Search for the cell housing the specified text and yield its (x, y) center coordinate. 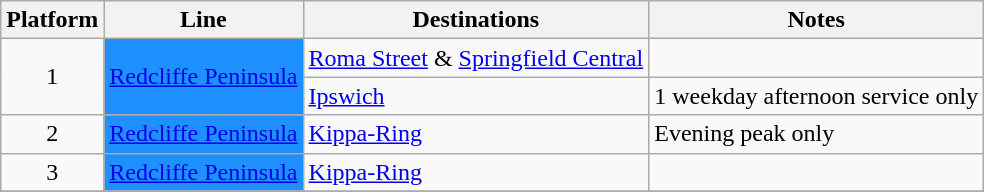
Destinations (476, 20)
2 (52, 134)
Notes (816, 20)
Line (204, 20)
3 (52, 172)
Evening peak only (816, 134)
1 weekday afternoon service only (816, 96)
Platform (52, 20)
1 (52, 77)
Ipswich (476, 96)
Roma Street & Springfield Central (476, 58)
